Identify which cell holds the provided text, then report its [x, y] central coordinate. 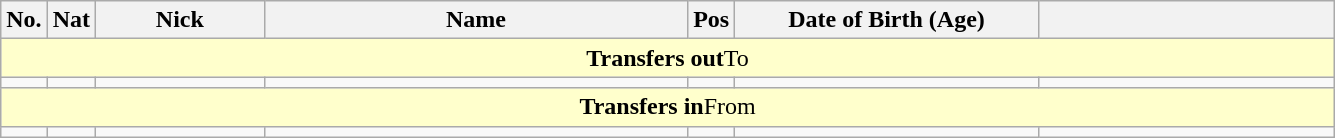
Transfers inFrom [668, 107]
Transfers outTo [668, 58]
No. [24, 20]
Pos [712, 20]
Date of Birth (Age) [887, 20]
Name [476, 20]
Nick [180, 20]
Nat [71, 20]
